Determine the [X, Y] coordinate at the center of the cell enclosing the given text.  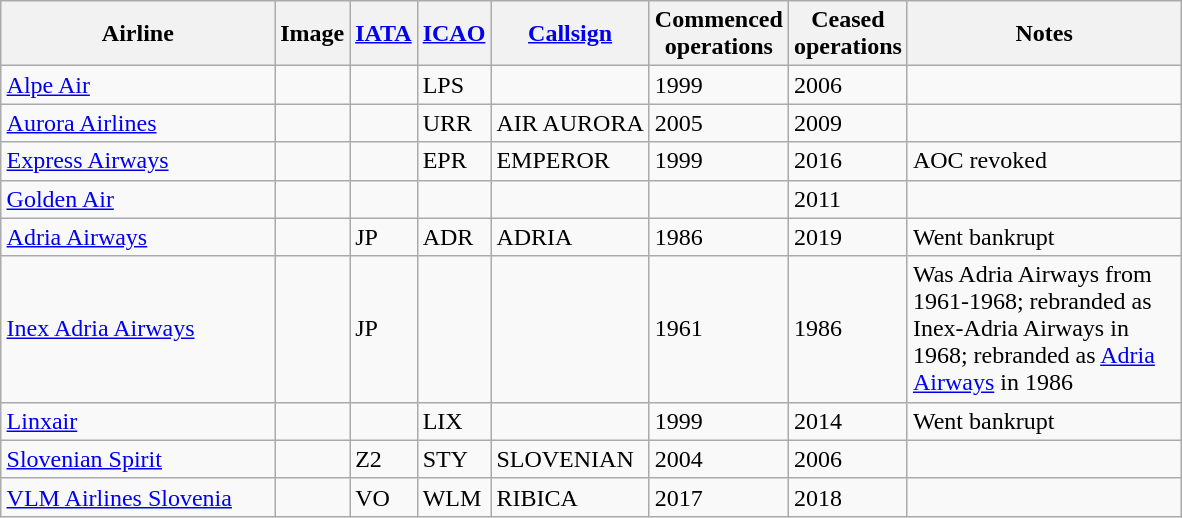
Inex Adria Airways [138, 329]
WLM [454, 497]
Callsign [570, 34]
Was Adria Airways from 1961-1968; rebranded as Inex-Adria Airways in 1968; rebranded as Adria Airways in 1986 [1044, 329]
2019 [848, 237]
Airline [138, 34]
IATA [384, 34]
RIBICA [570, 497]
2004 [718, 459]
Slovenian Spirit [138, 459]
2017 [718, 497]
2014 [848, 421]
Image [312, 34]
Notes [1044, 34]
AIR AURORA [570, 123]
URR [454, 123]
EMPEROR [570, 161]
ADR [454, 237]
Linxair [138, 421]
AOC revoked [1044, 161]
LPS [454, 85]
Alpe Air [138, 85]
LIX [454, 421]
Express Airways [138, 161]
EPR [454, 161]
ICAO [454, 34]
VLM Airlines Slovenia [138, 497]
Commencedoperations [718, 34]
Z2 [384, 459]
STY [454, 459]
2009 [848, 123]
1961 [718, 329]
2016 [848, 161]
2005 [718, 123]
ADRIA [570, 237]
Ceasedoperations [848, 34]
2011 [848, 199]
SLOVENIAN [570, 459]
Adria Airways [138, 237]
VO [384, 497]
2018 [848, 497]
Aurora Airlines [138, 123]
Golden Air [138, 199]
